Capture the cell that displays the provided text and extract its [x, y] central coordinate. 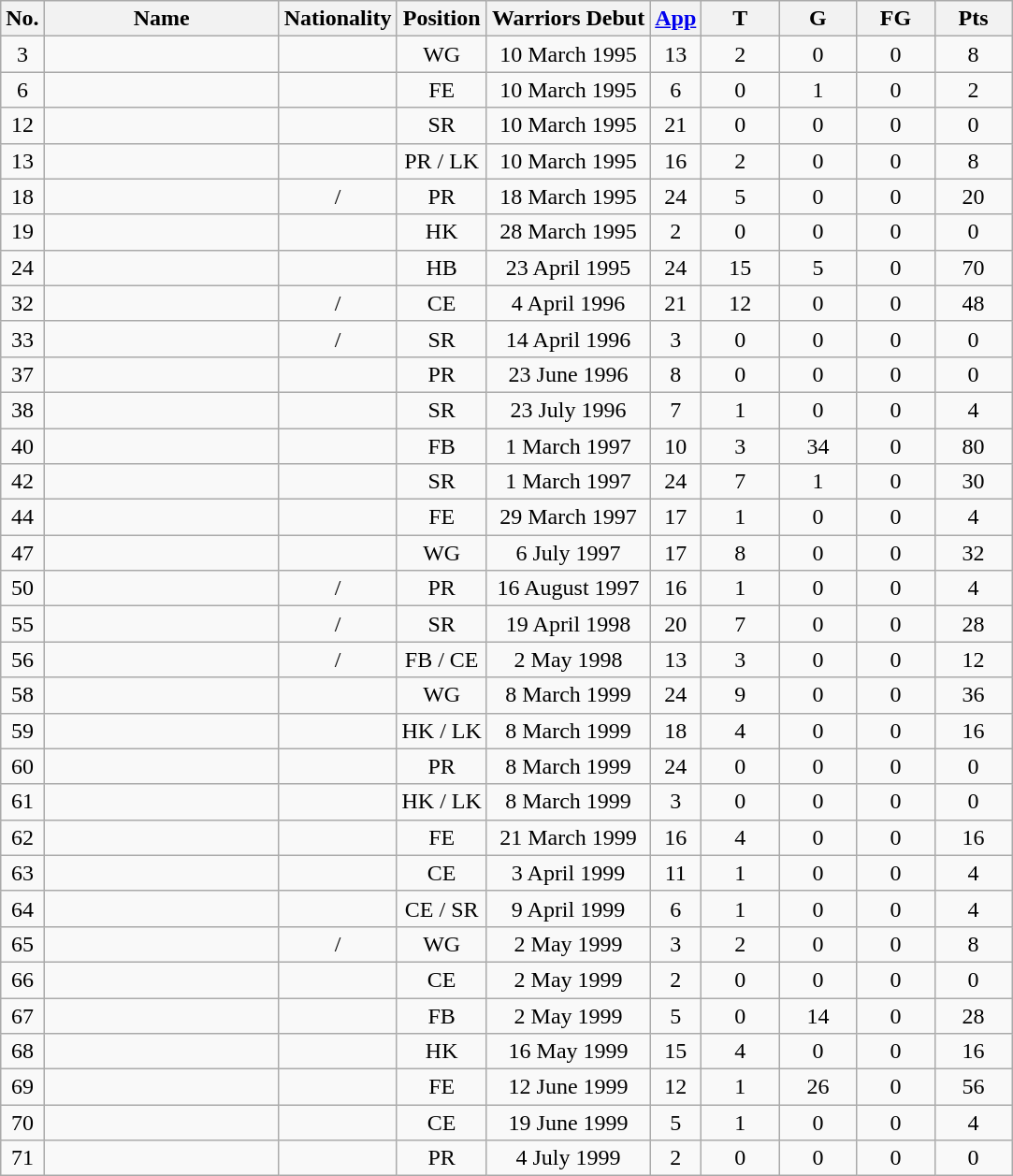
16 May 1999 [568, 1052]
T [741, 19]
36 [973, 695]
9 April 1999 [568, 908]
71 [22, 1158]
6 July 1997 [568, 553]
55 [22, 624]
18 March 1995 [568, 196]
Name [161, 19]
68 [22, 1052]
28 March 1995 [568, 232]
23 April 1995 [568, 268]
G [818, 19]
50 [22, 588]
40 [22, 446]
HB [441, 268]
CE / SR [441, 908]
62 [22, 837]
34 [818, 446]
21 March 1999 [568, 837]
Pts [973, 19]
42 [22, 482]
38 [22, 410]
23 July 1996 [568, 410]
4 July 1999 [568, 1158]
67 [22, 1015]
48 [973, 303]
61 [22, 802]
10 [675, 446]
PR / LK [441, 161]
No. [22, 19]
23 June 1996 [568, 374]
Position [441, 19]
64 [22, 908]
30 [973, 482]
19 June 1999 [568, 1123]
80 [973, 446]
19 [22, 232]
66 [22, 980]
37 [22, 374]
29 March 1997 [568, 517]
14 April 1996 [568, 339]
59 [22, 731]
19 April 1998 [568, 624]
33 [22, 339]
9 [741, 695]
Warriors Debut [568, 19]
3 April 1999 [568, 873]
47 [22, 553]
2 May 1998 [568, 660]
App [675, 19]
60 [22, 766]
11 [675, 873]
26 [818, 1087]
FB / CE [441, 660]
44 [22, 517]
4 April 1996 [568, 303]
58 [22, 695]
63 [22, 873]
69 [22, 1087]
FG [896, 19]
12 June 1999 [568, 1087]
14 [818, 1015]
16 August 1997 [568, 588]
65 [22, 944]
Nationality [338, 19]
